Locate the cell with the specified text and output its (x, y) center coordinate. 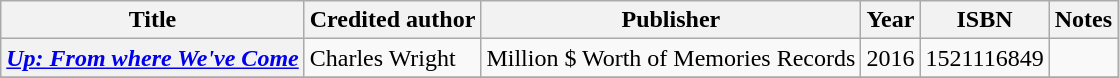
Million $ Worth of Memories Records (671, 58)
1521116849 (984, 58)
Notes (1083, 20)
Title (152, 20)
Charles Wright (392, 58)
Year (890, 20)
Credited author (392, 20)
2016 (890, 58)
Up: From where We've Come (152, 58)
Publisher (671, 20)
ISBN (984, 20)
